Capture the cell that displays the provided text and extract its (X, Y) central coordinate. 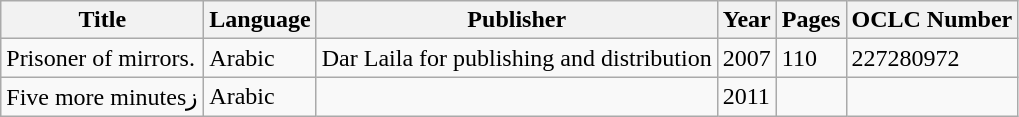
Title (102, 20)
Year (746, 20)
Prisoner of mirrors. (102, 58)
2007 (746, 58)
Dar Laila for publishing and distribution (516, 58)
Publisher (516, 20)
Pages (811, 20)
Language (260, 20)
227280972 (932, 58)
Five more minutesز (102, 97)
110 (811, 58)
2011 (746, 97)
OCLC Number (932, 20)
